Capture the cell that displays the provided text and extract its [X, Y] central coordinate. 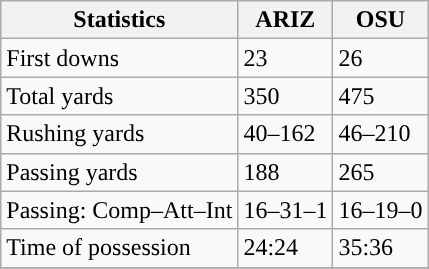
OSU [380, 20]
Passing yards [120, 172]
350 [286, 96]
Passing: Comp–Att–Int [120, 210]
40–162 [286, 134]
First downs [120, 58]
ARIZ [286, 20]
188 [286, 172]
Total yards [120, 96]
Rushing yards [120, 134]
16–19–0 [380, 210]
265 [380, 172]
24:24 [286, 248]
Statistics [120, 20]
16–31–1 [286, 210]
26 [380, 58]
Time of possession [120, 248]
475 [380, 96]
46–210 [380, 134]
35:36 [380, 248]
23 [286, 58]
